Detect which cell encompasses the target text, then output its (X, Y) center coordinate. 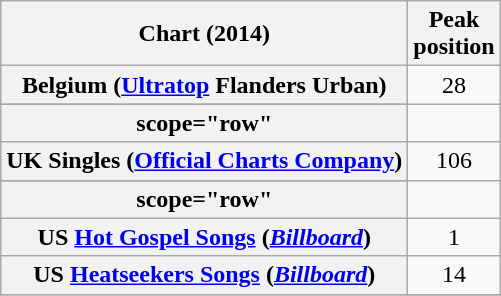
106 (454, 161)
28 (454, 85)
US Hot Gospel Songs (Billboard) (204, 237)
US Heatseekers Songs (Billboard) (204, 275)
14 (454, 275)
Peakposition (454, 34)
UK Singles (Official Charts Company) (204, 161)
Chart (2014) (204, 34)
Belgium (Ultratop Flanders Urban) (204, 85)
1 (454, 237)
